Output the (X, Y) coordinate of the center of the cell containing the given text.  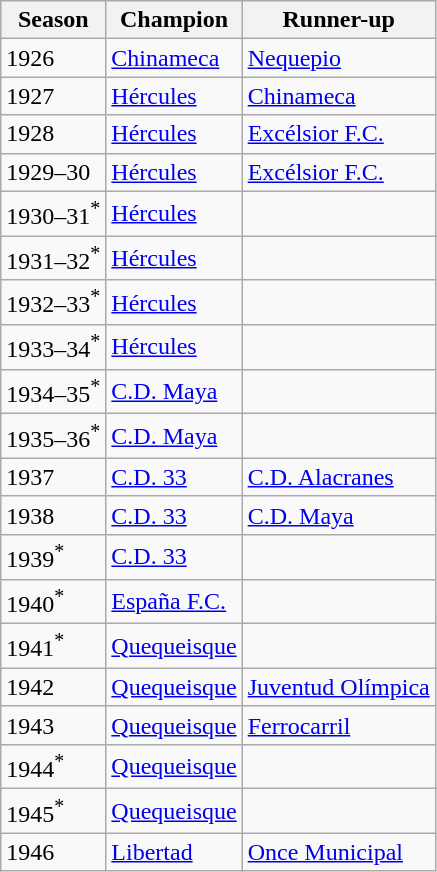
1935–36* (54, 436)
Champion (174, 20)
1928 (54, 134)
1940* (54, 602)
1937 (54, 477)
1933–34* (54, 348)
1938 (54, 515)
1945* (54, 812)
1927 (54, 96)
Runner-up (338, 20)
1946 (54, 852)
1929–30 (54, 172)
1943 (54, 725)
1944* (54, 766)
1931–32* (54, 258)
1926 (54, 58)
1932–33* (54, 302)
Once Municipal (338, 852)
Ferrocarril (338, 725)
1942 (54, 687)
España F.C. (174, 602)
1930–31* (54, 214)
C.D. Alacranes (338, 477)
Nequepio (338, 58)
Juventud Olímpica (338, 687)
1941* (54, 646)
Libertad (174, 852)
Season (54, 20)
1934–35* (54, 392)
1939* (54, 558)
